Provide the [X, Y] coordinate of the cell's center where the given text is located.  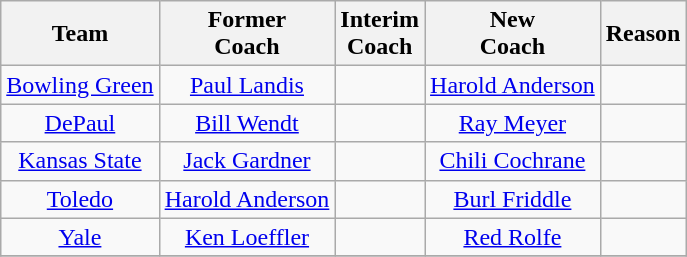
Chili Cochrane [513, 161]
Paul Landis [247, 85]
Burl Friddle [513, 199]
Toledo [80, 199]
Reason [643, 34]
Jack Gardner [247, 161]
Ray Meyer [513, 123]
InterimCoach [380, 34]
Kansas State [80, 161]
Yale [80, 237]
Bowling Green [80, 85]
Bill Wendt [247, 123]
Red Rolfe [513, 237]
FormerCoach [247, 34]
NewCoach [513, 34]
Team [80, 34]
DePaul [80, 123]
Ken Loeffler [247, 237]
